For the text-containing cell, return its midpoint in (X, Y) coordinate format. 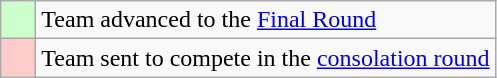
Team advanced to the Final Round (266, 20)
Team sent to compete in the consolation round (266, 58)
